Scan for the cell matching the given text and deliver its [x, y] coordinate at center. 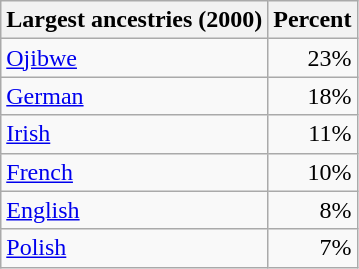
Percent [312, 20]
Polish [134, 248]
11% [312, 134]
10% [312, 172]
German [134, 96]
Largest ancestries (2000) [134, 20]
English [134, 210]
French [134, 172]
18% [312, 96]
8% [312, 210]
7% [312, 248]
23% [312, 58]
Irish [134, 134]
Ojibwe [134, 58]
